Extract the [x, y] coordinate from the center of the cell holding the provided text.  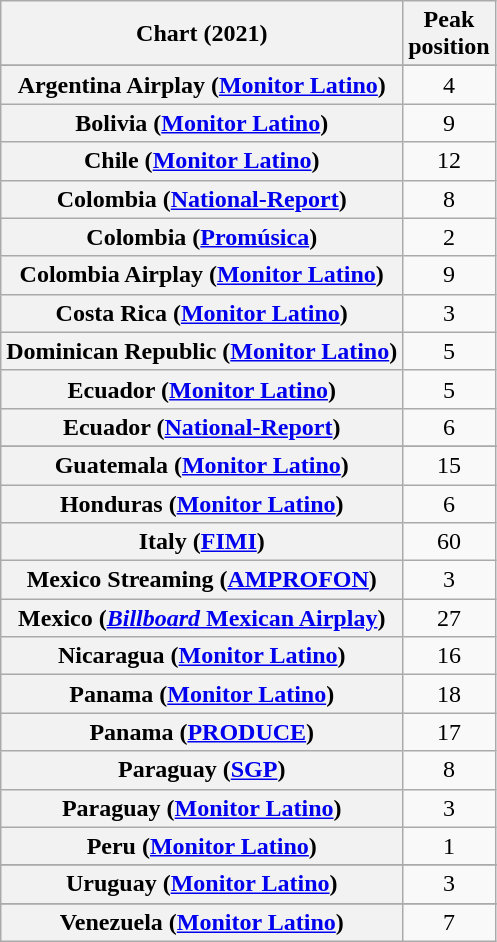
Ecuador (National-Report) [202, 427]
Ecuador (Monitor Latino) [202, 389]
18 [449, 694]
Mexico (Billboard Mexican Airplay) [202, 618]
1 [449, 846]
12 [449, 161]
Paraguay (Monitor Latino) [202, 808]
Colombia Airplay (Monitor Latino) [202, 275]
Panama (PRODUCE) [202, 732]
Chart (2021) [202, 34]
Peakposition [449, 34]
4 [449, 85]
Argentina Airplay (Monitor Latino) [202, 85]
Guatemala (Monitor Latino) [202, 465]
Mexico Streaming (AMPROFON) [202, 580]
7 [449, 922]
Colombia (National-Report) [202, 199]
Dominican Republic (Monitor Latino) [202, 351]
Honduras (Monitor Latino) [202, 503]
27 [449, 618]
17 [449, 732]
Italy (FIMI) [202, 542]
Uruguay (Monitor Latino) [202, 884]
Venezuela (Monitor Latino) [202, 922]
15 [449, 465]
Nicaragua (Monitor Latino) [202, 656]
Chile (Monitor Latino) [202, 161]
Panama (Monitor Latino) [202, 694]
Colombia (Promúsica) [202, 237]
16 [449, 656]
2 [449, 237]
Paraguay (SGP) [202, 770]
60 [449, 542]
Peru (Monitor Latino) [202, 846]
Costa Rica (Monitor Latino) [202, 313]
Bolivia (Monitor Latino) [202, 123]
